Search for the cell housing the specified text and yield its [X, Y] center coordinate. 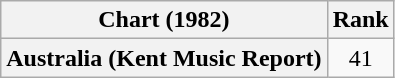
Rank [360, 20]
Chart (1982) [164, 20]
Australia (Kent Music Report) [164, 58]
41 [360, 58]
